For the text-containing cell, return its midpoint in (x, y) coordinate format. 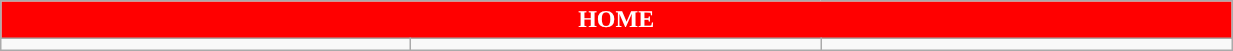
HOME (616, 20)
